Determine the [x, y] coordinate at the center of the cell enclosing the given text.  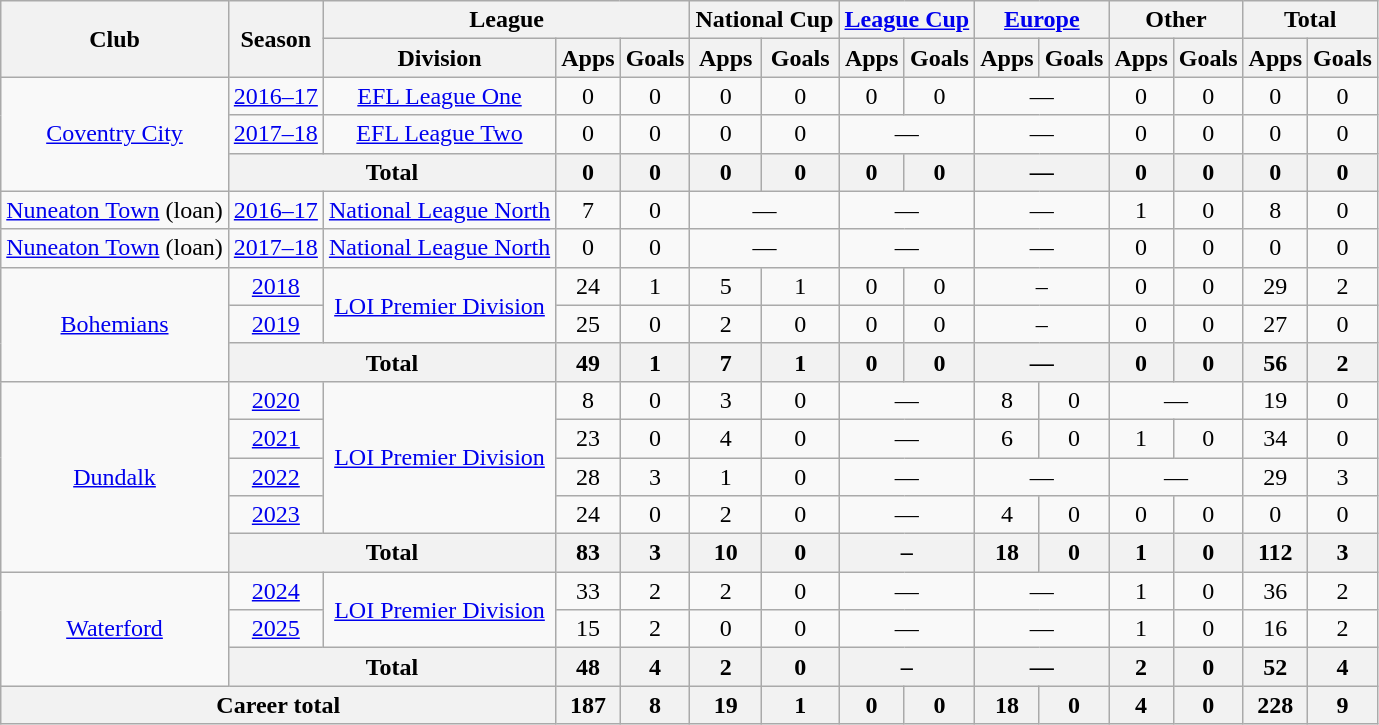
National Cup [764, 20]
6 [1007, 438]
Division [439, 58]
48 [588, 667]
2020 [276, 400]
League Cup [907, 20]
2023 [276, 515]
2025 [276, 629]
34 [1275, 438]
16 [1275, 629]
Europe [1042, 20]
2021 [276, 438]
15 [588, 629]
Coventry City [115, 134]
5 [726, 286]
10 [726, 553]
27 [1275, 324]
112 [1275, 553]
EFL League One [439, 96]
187 [588, 705]
Waterford [115, 629]
2018 [276, 286]
2019 [276, 324]
Bohemians [115, 324]
28 [588, 477]
228 [1275, 705]
League [506, 20]
Career total [278, 705]
52 [1275, 667]
Other [1176, 20]
2024 [276, 591]
83 [588, 553]
25 [588, 324]
23 [588, 438]
Club [115, 39]
49 [588, 362]
36 [1275, 591]
56 [1275, 362]
Season [276, 39]
2022 [276, 477]
9 [1343, 705]
Dundalk [115, 476]
EFL League Two [439, 134]
33 [588, 591]
